Locate the cell with the specified text and output its (x, y) center coordinate. 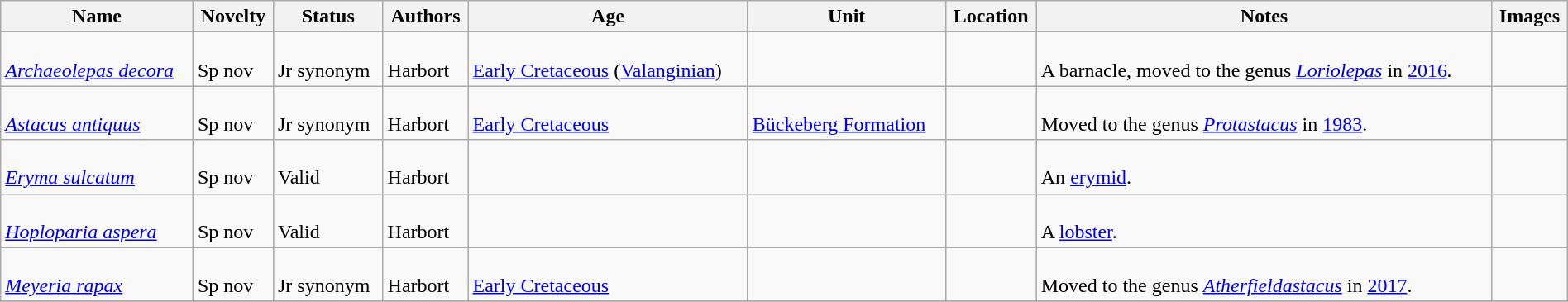
Images (1530, 17)
An erymid. (1264, 167)
Location (991, 17)
Eryma sulcatum (98, 167)
Bückeberg Formation (847, 113)
Hoploparia aspera (98, 220)
Moved to the genus Protastacus in 1983. (1264, 113)
A barnacle, moved to the genus Loriolepas in 2016. (1264, 60)
Notes (1264, 17)
Age (608, 17)
Moved to the genus Atherfieldastacus in 2017. (1264, 275)
Name (98, 17)
A lobster. (1264, 220)
Unit (847, 17)
Archaeolepas decora (98, 60)
Status (327, 17)
Meyeria rapax (98, 275)
Authors (425, 17)
Astacus antiquus (98, 113)
Early Cretaceous (Valanginian) (608, 60)
Novelty (233, 17)
